Provide the (X, Y) coordinate of the cell's center where the given text is located.  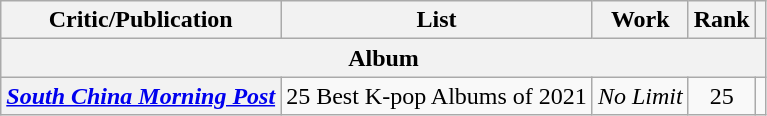
25 Best K-pop Albums of 2021 (437, 96)
South China Morning Post (141, 96)
List (437, 20)
Rank (722, 20)
25 (722, 96)
Work (640, 20)
No Limit (640, 96)
Critic/Publication (141, 20)
Album (384, 58)
